Search for the cell housing the specified text and yield its (x, y) center coordinate. 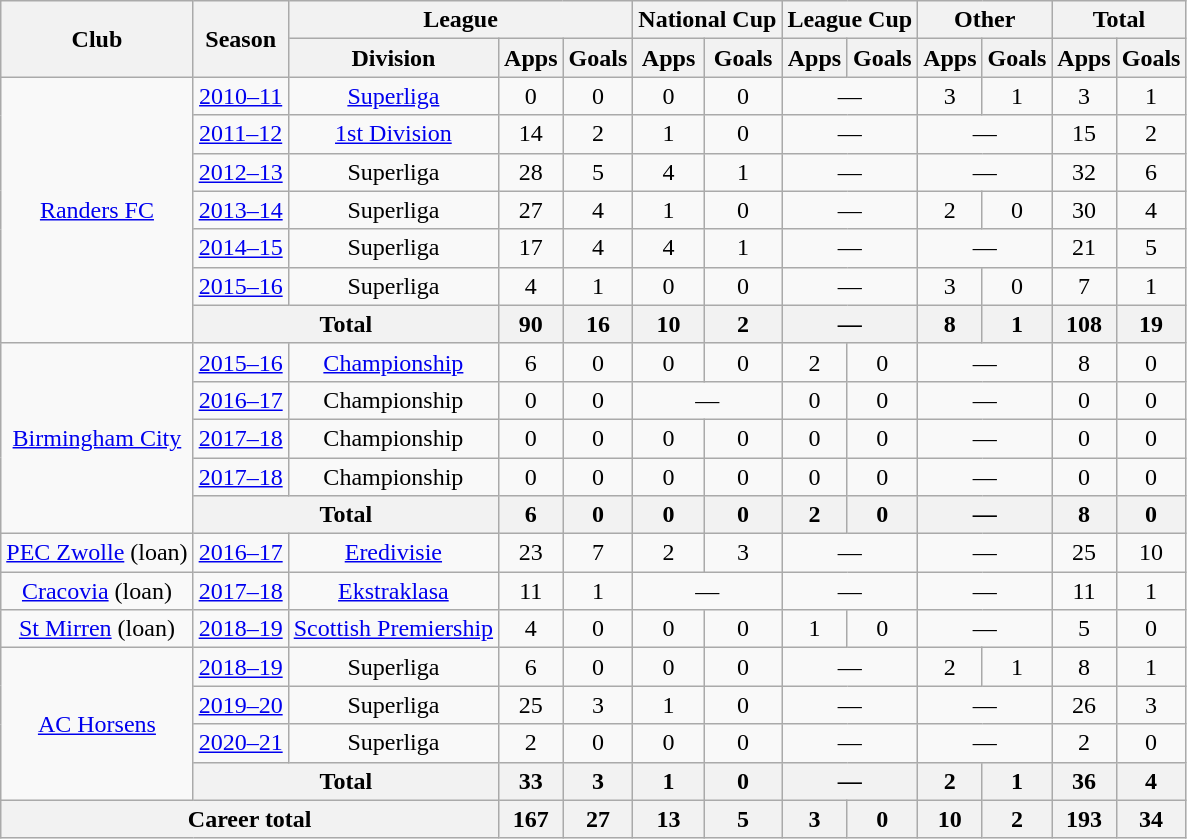
30 (1084, 210)
2014–15 (240, 248)
St Mirren (loan) (97, 629)
14 (531, 134)
21 (1084, 248)
33 (531, 781)
Season (240, 39)
Career total (250, 819)
13 (669, 819)
167 (531, 819)
108 (1084, 324)
2012–13 (240, 172)
32 (1084, 172)
Ekstraklasa (393, 591)
17 (531, 248)
16 (598, 324)
34 (1151, 819)
Club (97, 39)
2020–21 (240, 743)
1st Division (393, 134)
193 (1084, 819)
AC Horsens (97, 724)
2019–20 (240, 705)
28 (531, 172)
League Cup (850, 20)
Randers FC (97, 210)
2011–12 (240, 134)
Cracovia (loan) (97, 591)
2010–11 (240, 96)
23 (531, 553)
Scottish Premiership (393, 629)
Other (985, 20)
Division (393, 58)
36 (1084, 781)
90 (531, 324)
National Cup (708, 20)
PEC Zwolle (loan) (97, 553)
26 (1084, 705)
Eredivisie (393, 553)
League (460, 20)
Birmingham City (97, 438)
19 (1151, 324)
15 (1084, 134)
2013–14 (240, 210)
